Detect which cell encompasses the target text, then output its [x, y] center coordinate. 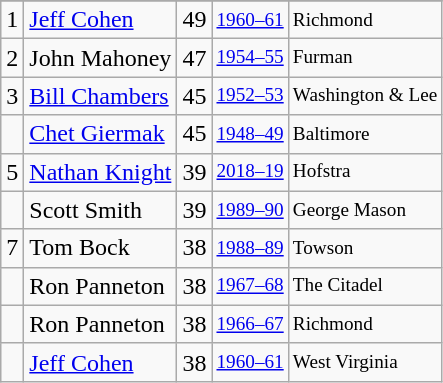
47 [194, 58]
1954–55 [250, 58]
Towson [365, 248]
Nathan Knight [100, 172]
Hofstra [365, 172]
2018–19 [250, 172]
The Citadel [365, 286]
Baltimore [365, 134]
7 [12, 248]
1948–49 [250, 134]
5 [12, 172]
Bill Chambers [100, 96]
1966–67 [250, 324]
1967–68 [250, 286]
1952–53 [250, 96]
1988–89 [250, 248]
49 [194, 20]
1 [12, 20]
George Mason [365, 210]
3 [12, 96]
John Mahoney [100, 58]
Scott Smith [100, 210]
Tom Bock [100, 248]
Furman [365, 58]
Washington & Lee [365, 96]
2 [12, 58]
1989–90 [250, 210]
Chet Giermak [100, 134]
West Virginia [365, 362]
